Return [X, Y] of the center of cell containing provided text 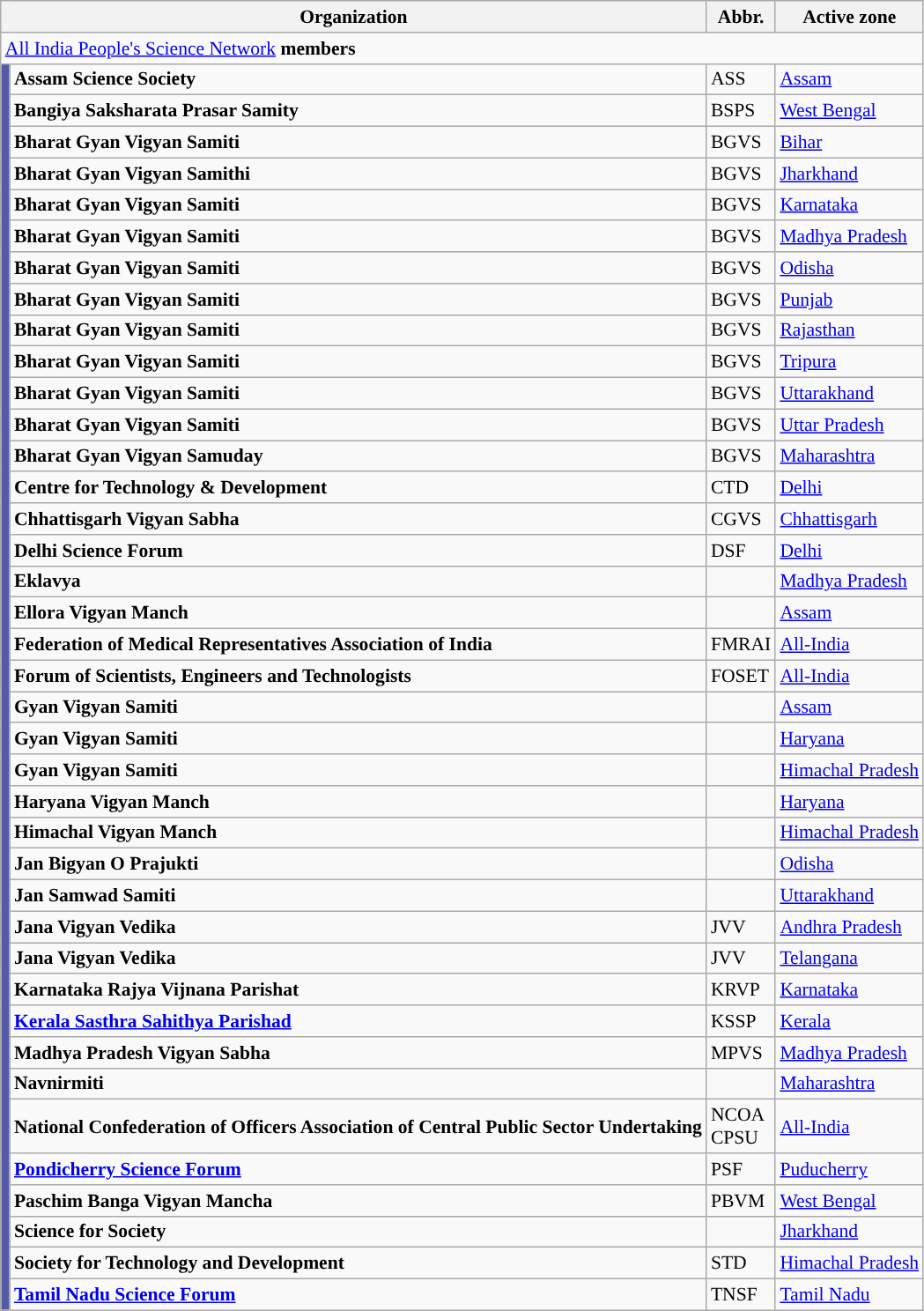
Karnataka Rajya Vijnana Parishat [358, 990]
Rajasthan [849, 330]
STD [742, 1263]
All India People's Science Network members [462, 48]
Eklavya [358, 581]
Tamil Nadu [849, 1295]
Kerala Sasthra Sahithya Parishad [358, 1021]
Assam Science Society [358, 79]
ASS [742, 79]
Organization [354, 17]
Federation of Medical Representatives Association of India [358, 645]
Haryana Vigyan Manch [358, 802]
Chhattisgarh Vigyan Sabha [358, 519]
Bharat Gyan Vigyan Samuday [358, 456]
Active zone [849, 17]
Science for Society [358, 1232]
Forum of Scientists, Engineers and Technologists [358, 676]
NCOACPSU [742, 1126]
FOSET [742, 676]
TNSF [742, 1295]
PBVM [742, 1201]
BSPS [742, 111]
Pondicherry Science Forum [358, 1169]
Navnirmiti [358, 1084]
Puducherry [849, 1169]
Punjab [849, 300]
Andhra Pradesh [849, 927]
Jan Bigyan O Prajukti [358, 864]
Abbr. [742, 17]
KRVP [742, 990]
PSF [742, 1169]
Himachal Vigyan Manch [358, 833]
Tripura [849, 362]
Uttar Pradesh [849, 425]
KSSP [742, 1021]
DSF [742, 551]
MPVS [742, 1053]
Centre for Technology & Development [358, 488]
Paschim Banga Vigyan Mancha [358, 1201]
Madhya Pradesh Vigyan Sabha [358, 1053]
FMRAI [742, 645]
Society for Technology and Development [358, 1263]
Delhi Science Forum [358, 551]
Bharat Gyan Vigyan Samithi [358, 174]
CGVS [742, 519]
Kerala [849, 1021]
Ellora Vigyan Manch [358, 613]
National Confederation of Officers Association of Central Public Sector Undertaking [358, 1126]
Bangiya Saksharata Prasar Samity [358, 111]
Bihar [849, 143]
Tamil Nadu Science Forum [358, 1295]
Chhattisgarh [849, 519]
Telangana [849, 959]
Jan Samwad Samiti [358, 896]
CTD [742, 488]
